Extract the [x, y] coordinate from the center of the cell holding the provided text.  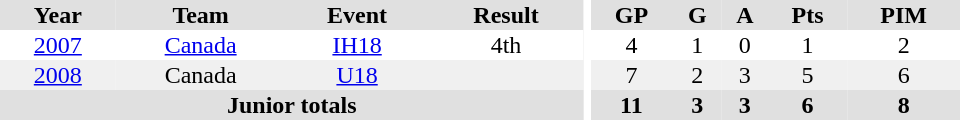
A [745, 15]
0 [745, 45]
Result [506, 15]
7 [631, 75]
4 [631, 45]
5 [808, 75]
8 [904, 105]
PIM [904, 15]
Pts [808, 15]
G [698, 15]
U18 [358, 75]
2007 [58, 45]
Junior totals [292, 105]
2008 [58, 75]
11 [631, 105]
Year [58, 15]
Event [358, 15]
4th [506, 45]
GP [631, 15]
Team [201, 15]
IH18 [358, 45]
